Provide the (x, y) coordinate of the cell's center where the given text is located.  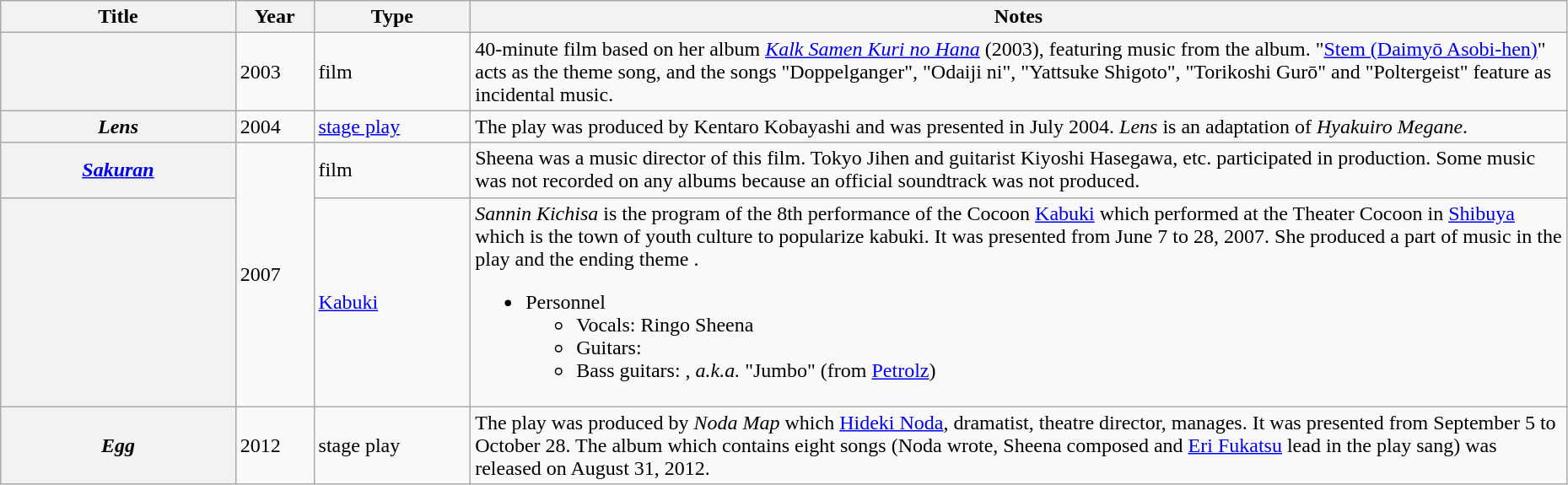
Egg (118, 445)
Sakuran (118, 170)
Year (275, 17)
2007 (275, 275)
2003 (275, 72)
Notes (1019, 17)
Lens (118, 127)
2004 (275, 127)
Kabuki (392, 302)
Type (392, 17)
Title (118, 17)
The play was produced by Kentaro Kobayashi and was presented in July 2004. Lens is an adaptation of Hyakuiro Megane. (1019, 127)
2012 (275, 445)
